Scan for the cell matching the given text and deliver its (x, y) coordinate at center. 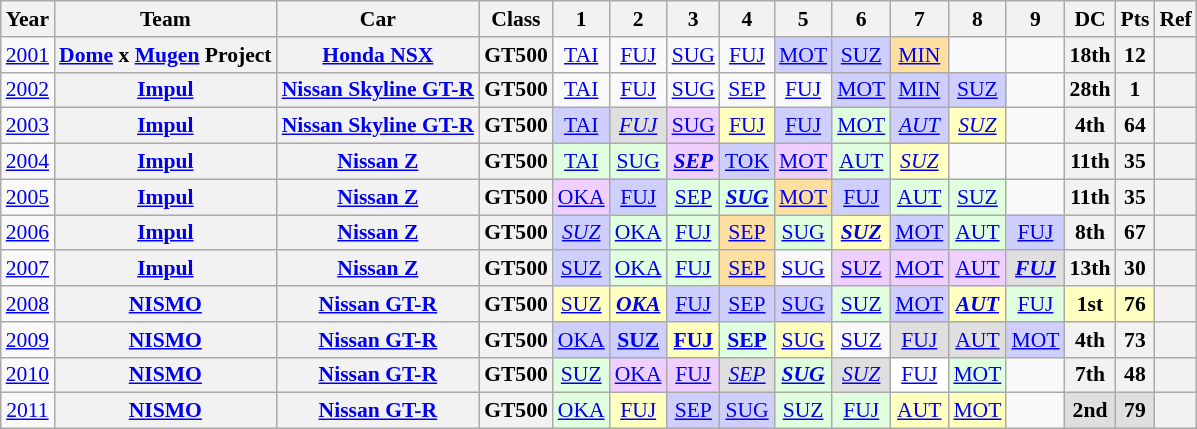
Pts (1134, 19)
Class (516, 19)
67 (1134, 233)
28th (1090, 90)
6 (861, 19)
2006 (28, 233)
13th (1090, 269)
9 (1035, 19)
3 (694, 19)
DC (1090, 19)
48 (1134, 375)
TOK (747, 162)
2003 (28, 126)
2008 (28, 304)
Team (166, 19)
5 (803, 19)
2002 (28, 90)
2010 (28, 375)
Dome x Mugen Project (166, 55)
2004 (28, 162)
2011 (28, 411)
1st (1090, 304)
2009 (28, 340)
Honda NSX (378, 55)
2005 (28, 197)
2nd (1090, 411)
Year (28, 19)
7th (1090, 375)
12 (1134, 55)
79 (1134, 411)
18th (1090, 55)
Car (378, 19)
7 (919, 19)
30 (1134, 269)
73 (1134, 340)
64 (1134, 126)
8th (1090, 233)
2007 (28, 269)
2001 (28, 55)
Ref (1175, 19)
4 (747, 19)
76 (1134, 304)
2 (638, 19)
8 (977, 19)
